Return the (x, y) coordinate for the center point of the cell that contains the specified text.  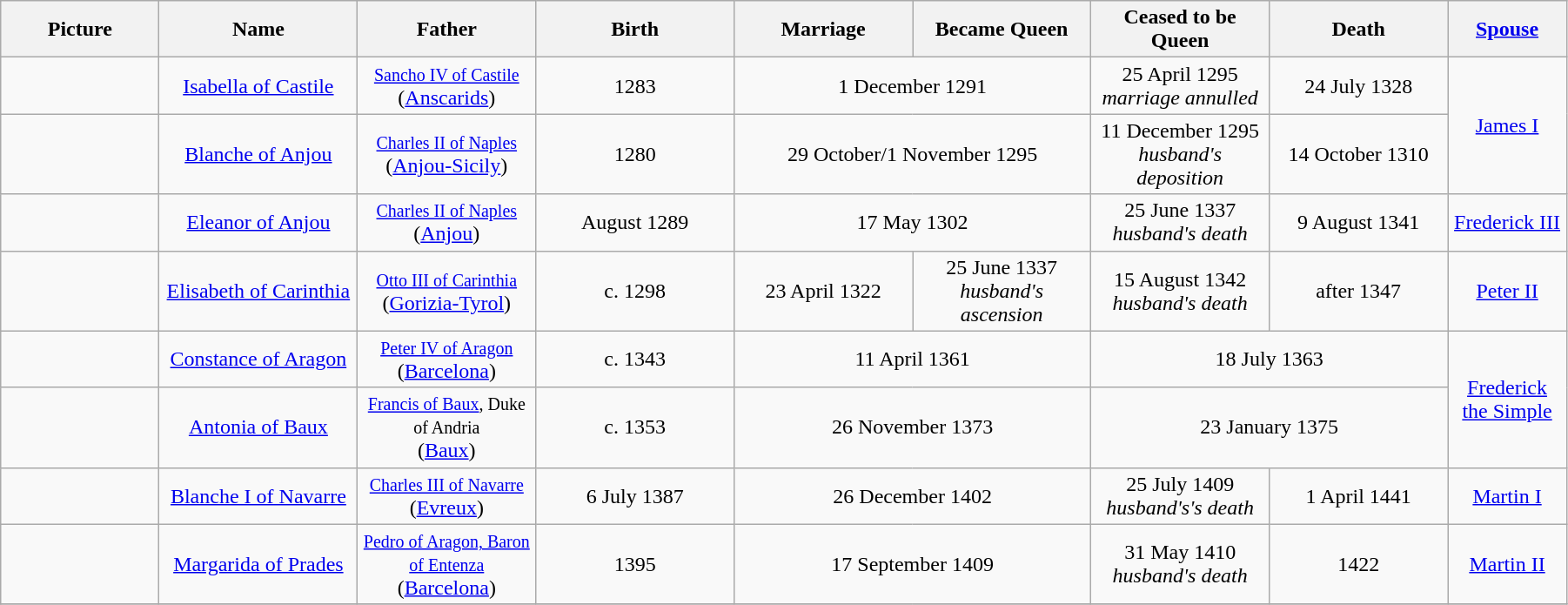
1395 (635, 564)
Charles III of Navarre (Evreux) (447, 496)
29 October/1 November 1295 (913, 154)
25 July 1409husband's's death (1180, 496)
Sancho IV of Castile (Anscarids) (447, 85)
25 April 1295marriage annulled (1180, 85)
Charles II of Naples (Anjou-Sicily) (447, 154)
Antonia of Baux (258, 427)
Spouse (1507, 30)
Charles II of Naples(Anjou) (447, 223)
25 June 1337husband's ascension (1002, 291)
Picture (80, 30)
Isabella of Castile (258, 85)
after 1347 (1359, 291)
23 January 1375 (1270, 427)
c. 1298 (635, 291)
Martin II (1507, 564)
Frederick III (1507, 223)
24 July 1328 (1359, 85)
c. 1343 (635, 359)
Martin I (1507, 496)
25 June 1337husband's death (1180, 223)
23 April 1322 (823, 291)
Father (447, 30)
Marriage (823, 30)
Elisabeth of Carinthia (258, 291)
6 July 1387 (635, 496)
26 November 1373 (913, 427)
Francis of Baux, Duke of Andria (Baux) (447, 427)
9 August 1341 (1359, 223)
August 1289 (635, 223)
Constance of Aragon (258, 359)
15 August 1342husband's death (1180, 291)
31 May 1410husband's death (1180, 564)
Eleanor of Anjou (258, 223)
Became Queen (1002, 30)
1 December 1291 (913, 85)
11 April 1361 (913, 359)
Pedro of Aragon, Baron of Entenza(Barcelona) (447, 564)
18 July 1363 (1270, 359)
c. 1353 (635, 427)
Frederick the Simple (1507, 399)
26 December 1402 (913, 496)
Ceased to be Queen (1180, 30)
James I (1507, 125)
14 October 1310 (1359, 154)
Otto III of Carinthia (Gorizia-Tyrol) (447, 291)
1283 (635, 85)
17 May 1302 (913, 223)
11 December 1295 husband's deposition (1180, 154)
1280 (635, 154)
1422 (1359, 564)
Death (1359, 30)
Blanche I of Navarre (258, 496)
Margarida of Prades (258, 564)
Peter IV of Aragon (Barcelona) (447, 359)
Birth (635, 30)
1 April 1441 (1359, 496)
Peter II (1507, 291)
Name (258, 30)
Blanche of Anjou (258, 154)
17 September 1409 (913, 564)
